Find where the given text appears and provide that cell's center as (X, Y) coordinate. 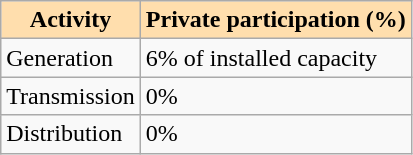
Generation (71, 58)
Distribution (71, 134)
6% of installed capacity (276, 58)
Activity (71, 20)
Transmission (71, 96)
Private participation (%) (276, 20)
